Identify which cell holds the provided text, then report its (x, y) central coordinate. 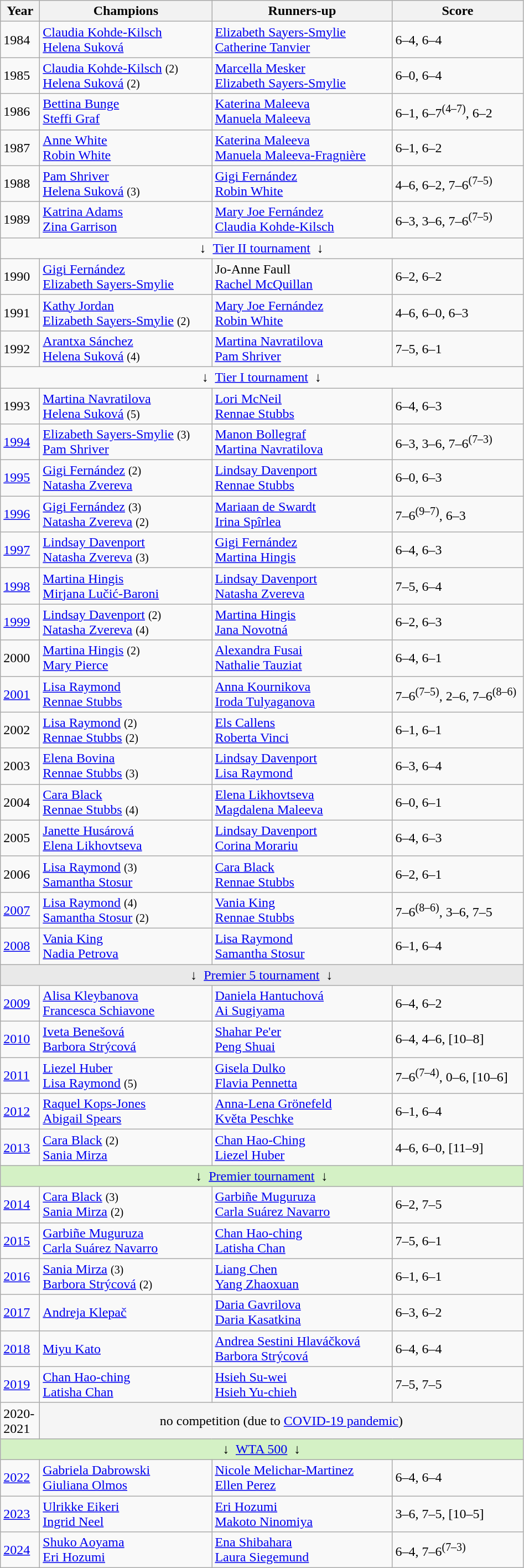
1990 (20, 277)
Marcella Mesker Elizabeth Sayers-Smylie (302, 75)
2005 (20, 838)
Manon Bollegraf Martina Navratilova (302, 442)
Elizabeth Sayers-Smylie (3) Pam Shriver (126, 442)
2003 (20, 766)
Janette Husárová Elena Likhovtseva (126, 838)
4–6, 6–0, 6–3 (458, 312)
Bettina Bunge Steffi Graf (126, 112)
Lindsay Davenport (2) Natasha Zvereva (4) (126, 622)
↓ Tier II tournament ↓ (262, 248)
2007 (20, 910)
1998 (20, 586)
Champions (126, 11)
1985 (20, 75)
Eri Hozumi Makoto Ninomiya (302, 1514)
↓ Tier I tournament ↓ (262, 377)
1986 (20, 112)
Lindsay Davenport Lisa Raymond (302, 766)
Gabriela Dabrowski Giuliana Olmos (126, 1477)
Gigi Fernández (3) Natasha Zvereva (2) (126, 514)
Pam Shriver Helena Suková (3) (126, 184)
Martina Hingis (2) Mary Pierce (126, 658)
Andrea Sestini Hlaváčková Barbora Strýcová (302, 1349)
Lori McNeil Rennae Stubbs (302, 405)
2001 (20, 694)
Cara Black Rennae Stubbs (4) (126, 802)
1992 (20, 349)
7–5, 6–4 (458, 586)
Mary Joe Fernández Claudia Kohde-Kilsch (302, 219)
↓ Premier tournament ↓ (262, 1176)
2008 (20, 946)
6–3, 6–4 (458, 766)
Mary Joe Fernández Robin White (302, 312)
6–2, 6–2 (458, 277)
Elizabeth Sayers-Smylie Catherine Tanvier (302, 40)
2004 (20, 802)
Andreja Klepač (126, 1312)
Cara Black (2) Sania Mirza (126, 1147)
4–6, 6–0, [11–9] (458, 1147)
Raquel Kops-Jones Abigail Spears (126, 1112)
Alisa Kleybanova Francesca Schiavone (126, 1003)
Katerina Maleeva Manuela Maleeva (302, 112)
7–5, 7–5 (458, 1384)
1987 (20, 147)
Kathy Jordan Elizabeth Sayers-Smylie (2) (126, 312)
Shahar Pe'er Peng Shuai (302, 1040)
↓ WTA 500 ↓ (262, 1449)
6–4, 7–6(7–3) (458, 1550)
1994 (20, 442)
2002 (20, 730)
2018 (20, 1349)
Lindsay Davenport Corina Morariu (302, 838)
1988 (20, 184)
7–6(8–6), 3–6, 7–5 (458, 910)
6–2, 6–3 (458, 622)
6–2, 7–5 (458, 1205)
Lindsay Davenport Rennae Stubbs (302, 478)
7–6(7–4), 0–6, [10–6] (458, 1075)
Lisa Raymond (2) Rennae Stubbs (2) (126, 730)
Elena Likhovtseva Magdalena Maleeva (302, 802)
2011 (20, 1075)
6–1, 6–7(4–7), 6–2 (458, 112)
Vania King Nadia Petrova (126, 946)
6–0, 6–3 (458, 478)
6–2, 6–1 (458, 874)
Lindsay Davenport Natasha Zvereva (3) (126, 550)
Alexandra Fusai Nathalie Tauziat (302, 658)
Katrina Adams Zina Garrison (126, 219)
Anna Kournikova Iroda Tulyaganova (302, 694)
Lisa Raymond Samantha Stosur (302, 946)
Daniela Hantuchová Ai Sugiyama (302, 1003)
2009 (20, 1003)
Ulrikke Eikeri Ingrid Neel (126, 1514)
7–6(7–5), 2–6, 7–6(8–6) (458, 694)
2022 (20, 1477)
↓ Premier 5 tournament ↓ (262, 975)
1996 (20, 514)
1984 (20, 40)
2023 (20, 1514)
Katerina Maleeva Manuela Maleeva-Fragnière (302, 147)
Shuko Aoyama Eri Hozumi (126, 1550)
2024 (20, 1550)
1997 (20, 550)
Jo-Anne Faull Rachel McQuillan (302, 277)
1991 (20, 312)
Miyu Kato (126, 1349)
Lisa Raymond (4) Samantha Stosur (2) (126, 910)
1999 (20, 622)
Claudia Kohde-Kilsch Helena Suková (126, 40)
Hsieh Su-wei Hsieh Yu-chieh (302, 1384)
2013 (20, 1147)
6–0, 6–4 (458, 75)
Mariaan de Swardt Irina Spîrlea (302, 514)
Vania King Rennae Stubbs (302, 910)
Martina Navratilova Pam Shriver (302, 349)
Liang Chen Yang Zhaoxuan (302, 1277)
4–6, 6–2, 7–6(7–5) (458, 184)
2006 (20, 874)
Liezel Huber Lisa Raymond (5) (126, 1075)
2000 (20, 658)
Iveta Benešová Barbora Strýcová (126, 1040)
Ena Shibahara Laura Siegemund (302, 1550)
Gigi Fernández Robin White (302, 184)
Lindsay Davenport Natasha Zvereva (302, 586)
3–6, 7–5, [10–5] (458, 1514)
Martina Hingis Jana Novotná (302, 622)
Cara Black Rennae Stubbs (302, 874)
Anne White Robin White (126, 147)
Score (458, 11)
2020-2021 (20, 1421)
2016 (20, 1277)
6–3, 6–2 (458, 1312)
Sania Mirza (3) Barbora Strýcová (2) (126, 1277)
6–1, 6–2 (458, 147)
6–3, 3–6, 7–6(7–3) (458, 442)
Elena Bovina Rennae Stubbs (3) (126, 766)
6–0, 6–1 (458, 802)
6–4, 6–1 (458, 658)
6–4, 6–2 (458, 1003)
Anna-Lena Grönefeld Květa Peschke (302, 1112)
Els Callens Roberta Vinci (302, 730)
7–6(9–7), 6–3 (458, 514)
2012 (20, 1112)
Gigi Fernández Elizabeth Sayers-Smylie (126, 277)
Chan Hao-Ching Liezel Huber (302, 1147)
6–3, 3–6, 7–6(7–5) (458, 219)
Gigi Fernández Martina Hingis (302, 550)
no competition (due to COVID-19 pandemic) (281, 1421)
Gisela Dulko Flavia Pennetta (302, 1075)
Claudia Kohde-Kilsch (2) Helena Suková (2) (126, 75)
Nicole Melichar-Martinez Ellen Perez (302, 1477)
2014 (20, 1205)
Lisa Raymond Rennae Stubbs (126, 694)
2010 (20, 1040)
Daria Gavrilova Daria Kasatkina (302, 1312)
Gigi Fernández (2) Natasha Zvereva (126, 478)
Martina Hingis Mirjana Lučić-Baroni (126, 586)
1989 (20, 219)
Cara Black (3) Sania Mirza (2) (126, 1205)
Lisa Raymond (3) Samantha Stosur (126, 874)
Martina Navratilova Helena Suková (5) (126, 405)
1993 (20, 405)
2015 (20, 1240)
1995 (20, 478)
6–4, 4–6, [10–8] (458, 1040)
2017 (20, 1312)
Year (20, 11)
2019 (20, 1384)
Arantxa Sánchez Helena Suková (4) (126, 349)
Runners-up (302, 11)
